From the cell containing the given text, extract its center point as [X, Y] coordinate. 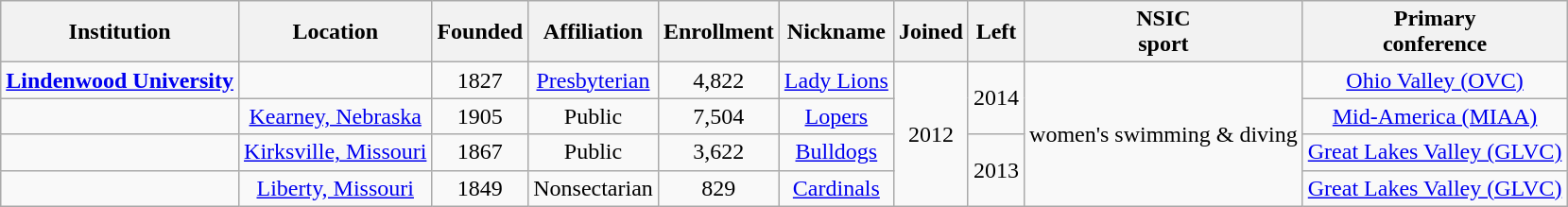
7,504 [718, 116]
Ohio Valley (OVC) [1435, 80]
2013 [996, 170]
Left [996, 32]
women's swimming & diving [1164, 134]
Founded [480, 32]
829 [718, 188]
1849 [480, 188]
2014 [996, 98]
1905 [480, 116]
Liberty, Missouri [336, 188]
Nonsectarian [594, 188]
Institution [120, 32]
4,822 [718, 80]
Kirksville, Missouri [336, 152]
Nickname [836, 32]
Location [336, 32]
2012 [930, 134]
Lady Lions [836, 80]
Primaryconference [1435, 32]
Presbyterian [594, 80]
Mid-America (MIAA) [1435, 116]
NSICsport [1164, 32]
Affiliation [594, 32]
1867 [480, 152]
Lopers [836, 116]
Cardinals [836, 188]
Enrollment [718, 32]
3,622 [718, 152]
Kearney, Nebraska [336, 116]
1827 [480, 80]
Lindenwood University [120, 80]
Bulldogs [836, 152]
Joined [930, 32]
